Output the (X, Y) coordinate of the center of the cell containing the given text.  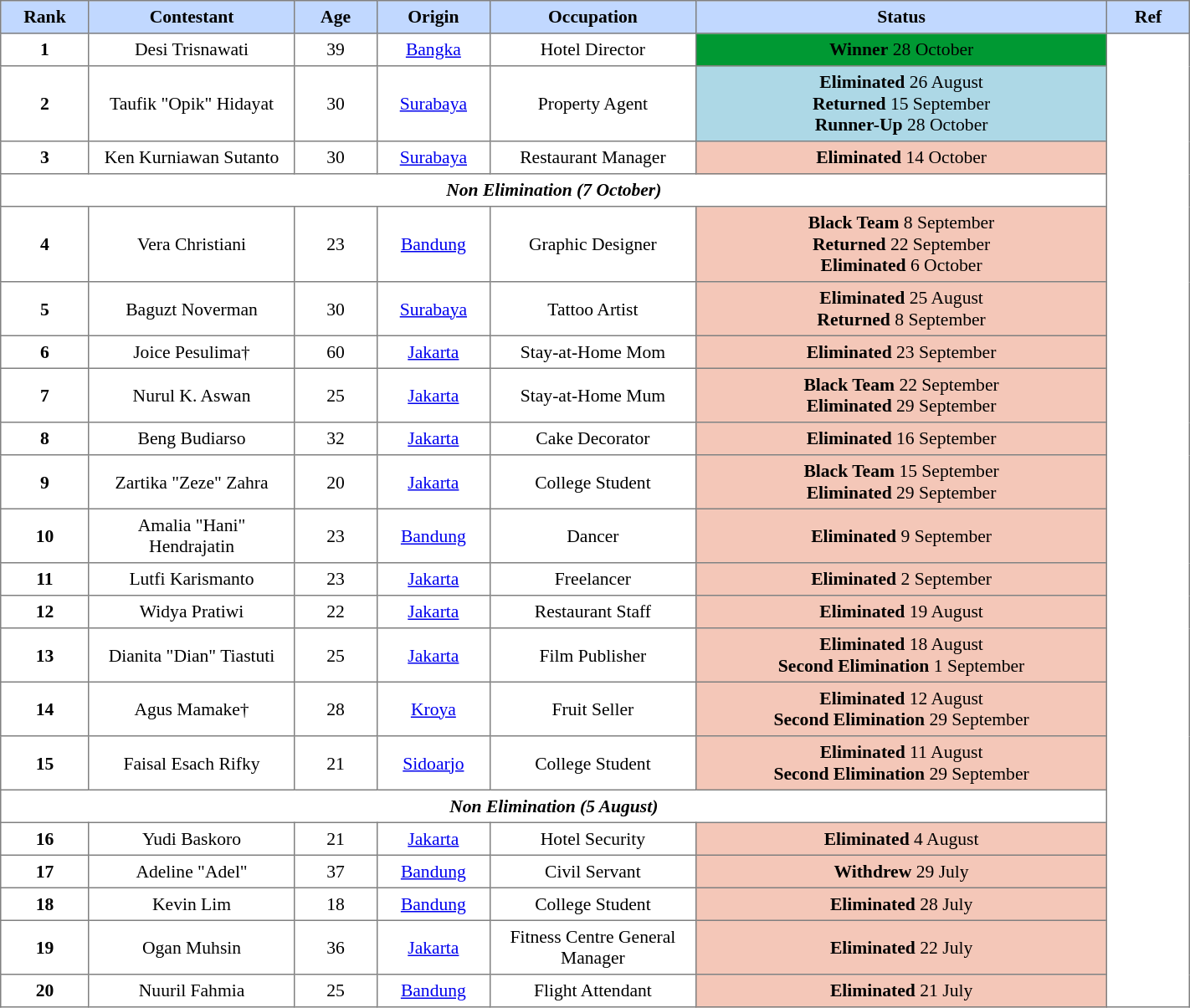
Desi Trisnawati (192, 50)
Taufik "Opik" Hidayat (192, 104)
Civil Servant (593, 872)
3 (45, 157)
17 (45, 872)
Zartika "Zeze" Zahra (192, 482)
Ref (1148, 17)
11 (45, 579)
Ogan Muhsin (192, 947)
22 (336, 612)
Black Team 22 SeptemberEliminated 29 September (901, 395)
1 (45, 50)
Eliminated 28 July (901, 903)
Nurul K. Aswan (192, 395)
Film Publisher (593, 655)
16 (45, 838)
Eliminated 26 AugustReturned 15 SeptemberRunner-Up 28 October (901, 104)
Restaurant Staff (593, 612)
2 (45, 104)
6 (45, 351)
Non Elimination (5 August) (554, 806)
Black Team 8 SeptemberReturned 22 SeptemberEliminated 6 October (901, 244)
Graphic Designer (593, 244)
Kroya (433, 709)
Contestant (192, 17)
Occupation (593, 17)
Yudi Baskoro (192, 838)
Lutfi Karismanto (192, 579)
Fitness Centre General Manager (593, 947)
5 (45, 309)
Baguzt Noverman (192, 309)
60 (336, 351)
9 (45, 482)
Winner 28 October (901, 50)
13 (45, 655)
Eliminated 21 July (901, 990)
Eliminated 22 July (901, 947)
Hotel Director (593, 50)
Adeline "Adel" (192, 872)
Beng Budiarso (192, 438)
Eliminated 2 September (901, 579)
Nuuril Fahmia (192, 990)
10 (45, 535)
Ken Kurniawan Sutanto (192, 157)
32 (336, 438)
Rank (45, 17)
Eliminated 19 August (901, 612)
Eliminated 12 AugustSecond Elimination 29 September (901, 709)
Dancer (593, 535)
Tattoo Artist (593, 309)
37 (336, 872)
Fruit Seller (593, 709)
15 (45, 763)
Eliminated 4 August (901, 838)
Eliminated 9 September (901, 535)
36 (336, 947)
Bangka (433, 50)
7 (45, 395)
14 (45, 709)
Sidoarjo (433, 763)
Vera Christiani (192, 244)
28 (336, 709)
Eliminated 25 AugustReturned 8 September (901, 309)
Cake Decorator (593, 438)
Kevin Lim (192, 903)
Agus Mamake† (192, 709)
12 (45, 612)
Freelancer (593, 579)
39 (336, 50)
Eliminated 23 September (901, 351)
Age (336, 17)
Black Team 15 SeptemberEliminated 29 September (901, 482)
Flight Attendant (593, 990)
Status (901, 17)
Stay-at-Home Mom (593, 351)
Non Elimination (7 October) (554, 191)
Widya Pratiwi (192, 612)
4 (45, 244)
Faisal Esach Rifky (192, 763)
Withdrew 29 July (901, 872)
Origin (433, 17)
Eliminated 16 September (901, 438)
Hotel Security (593, 838)
Dianita "Dian" Tiastuti (192, 655)
Restaurant Manager (593, 157)
8 (45, 438)
Stay-at-Home Mum (593, 395)
Property Agent (593, 104)
Eliminated 18 AugustSecond Elimination 1 September (901, 655)
19 (45, 947)
Joice Pesulima† (192, 351)
Eliminated 11 AugustSecond Elimination 29 September (901, 763)
Amalia "Hani" Hendrajatin (192, 535)
Eliminated 14 October (901, 157)
